Output the [x, y] coordinate of the center of the cell containing the given text.  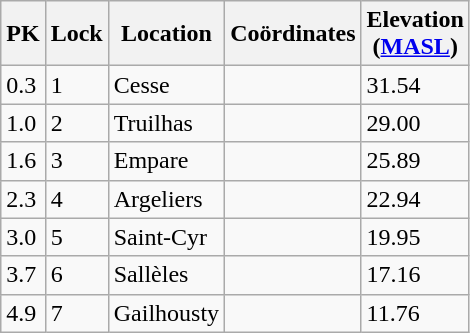
Saint-Cyr [166, 237]
1.0 [23, 123]
29.00 [415, 123]
1 [76, 85]
Elevation(MASL) [415, 34]
17.16 [415, 275]
5 [76, 237]
2 [76, 123]
1.6 [23, 161]
7 [76, 313]
25.89 [415, 161]
Cesse [166, 85]
31.54 [415, 85]
Empare [166, 161]
PK [23, 34]
Argeliers [166, 199]
Gailhousty [166, 313]
Truilhas [166, 123]
3.0 [23, 237]
11.76 [415, 313]
3.7 [23, 275]
Location [166, 34]
4.9 [23, 313]
0.3 [23, 85]
2.3 [23, 199]
Lock [76, 34]
Coördinates [293, 34]
19.95 [415, 237]
22.94 [415, 199]
6 [76, 275]
4 [76, 199]
Sallèles [166, 275]
3 [76, 161]
